Search for the cell housing the specified text and yield its (x, y) center coordinate. 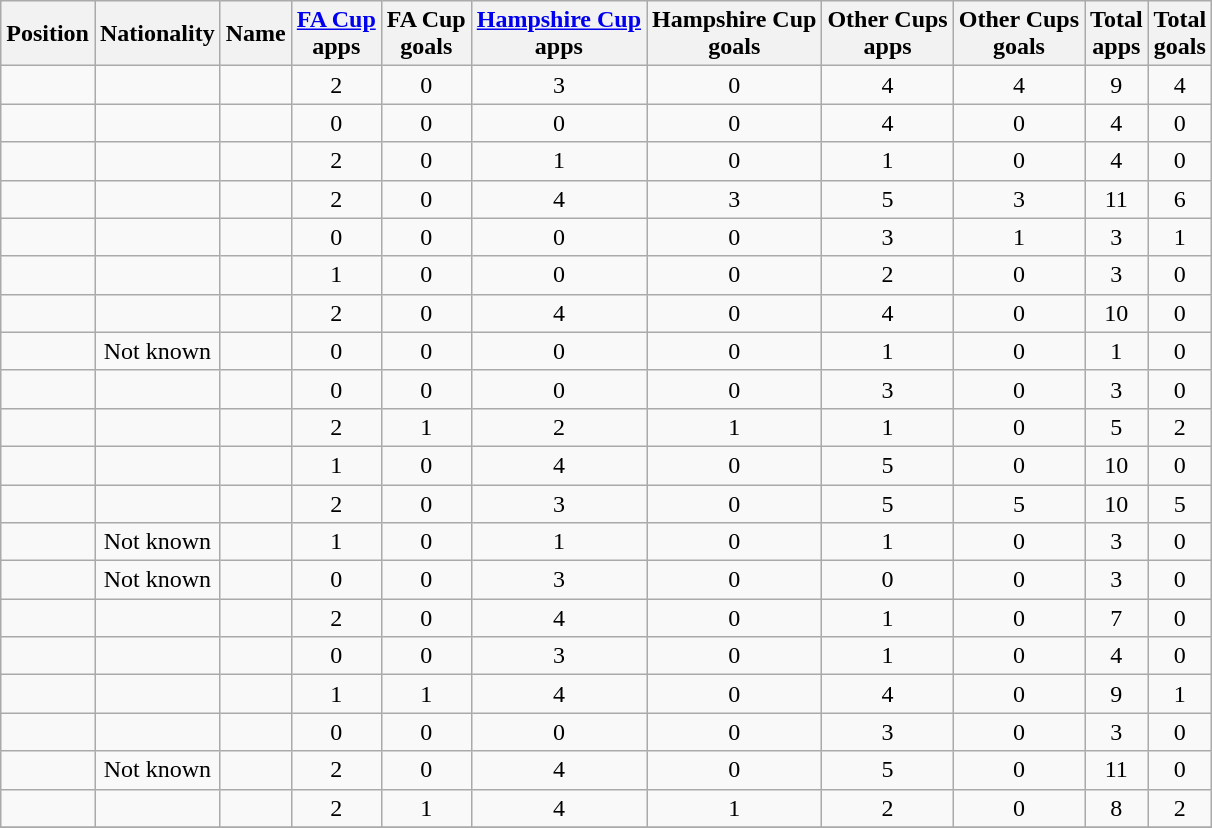
8 (1117, 808)
Totalgoals (1180, 34)
FA Cupapps (336, 34)
Hampshire Cupapps (558, 34)
7 (1117, 618)
Totalapps (1117, 34)
Name (256, 34)
Hampshire Cupgoals (734, 34)
Other Cupsapps (888, 34)
Nationality (157, 34)
6 (1180, 199)
Other Cupsgoals (1018, 34)
Position (48, 34)
FA Cupgoals (426, 34)
